Extract the [X, Y] coordinate from the center of the cell holding the provided text.  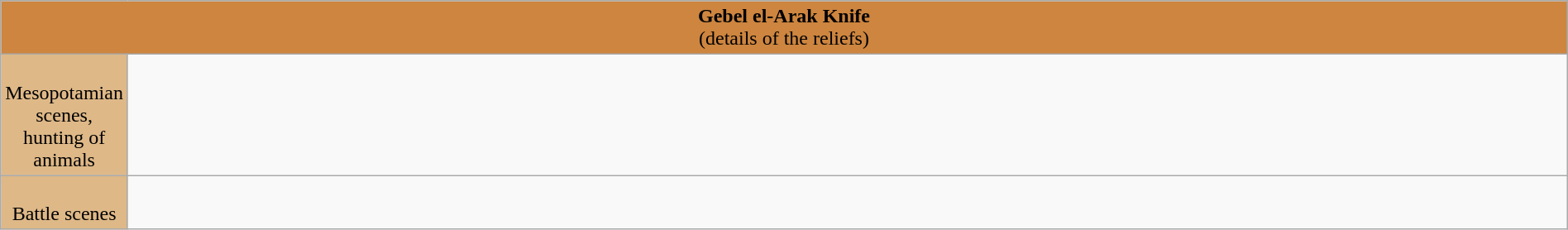
Battle scenes [65, 202]
Mesopotamian scenes, hunting of animals [65, 115]
Gebel el-Arak Knife(details of the reliefs) [784, 28]
